For the text-containing cell, return its midpoint in (x, y) coordinate format. 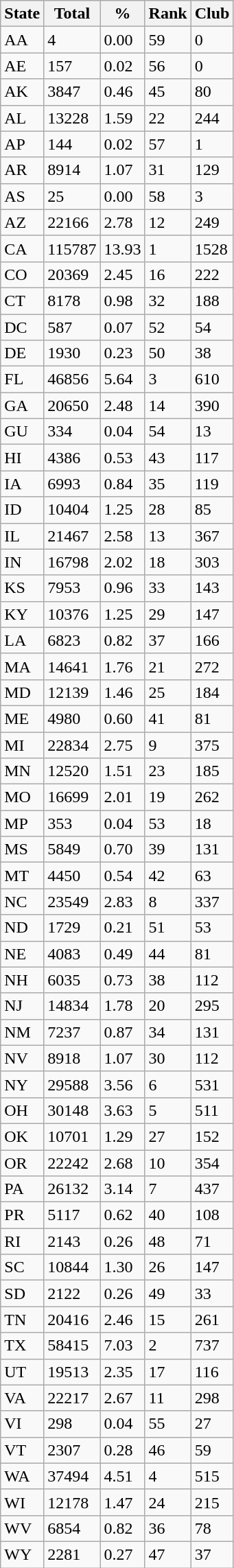
7 (167, 1189)
AZ (22, 222)
36 (167, 1528)
43 (167, 458)
49 (167, 1294)
1.76 (122, 666)
DC (22, 327)
295 (212, 1006)
% (122, 14)
334 (72, 432)
SD (22, 1294)
10376 (72, 614)
TX (22, 1346)
3.63 (122, 1110)
5849 (72, 850)
AR (22, 170)
12178 (72, 1502)
20 (167, 1006)
24 (167, 1502)
Rank (167, 14)
22 (167, 118)
8914 (72, 170)
21467 (72, 536)
15 (167, 1320)
WA (22, 1476)
57 (167, 144)
0.07 (122, 327)
515 (212, 1476)
MD (22, 692)
2.02 (122, 562)
35 (167, 484)
4.51 (122, 1476)
2.83 (122, 902)
2122 (72, 1294)
8178 (72, 301)
29588 (72, 1084)
4450 (72, 876)
30148 (72, 1110)
71 (212, 1241)
50 (167, 353)
117 (212, 458)
3.56 (122, 1084)
14 (167, 406)
20416 (72, 1320)
5.64 (122, 379)
0.98 (122, 301)
26132 (72, 1189)
108 (212, 1215)
354 (212, 1163)
511 (212, 1110)
2 (167, 1346)
8918 (72, 1058)
2.01 (122, 797)
GU (22, 432)
20369 (72, 274)
NV (22, 1058)
MO (22, 797)
85 (212, 510)
31 (167, 170)
14641 (72, 666)
1.46 (122, 692)
48 (167, 1241)
20650 (72, 406)
42 (167, 876)
KY (22, 614)
46 (167, 1450)
State (22, 14)
0.21 (122, 928)
303 (212, 562)
MN (22, 771)
4386 (72, 458)
41 (167, 718)
0.23 (122, 353)
22242 (72, 1163)
CO (22, 274)
244 (212, 118)
262 (212, 797)
WY (22, 1554)
6854 (72, 1528)
272 (212, 666)
7237 (72, 1032)
8 (167, 902)
78 (212, 1528)
1.59 (122, 118)
587 (72, 327)
AS (22, 196)
MS (22, 850)
0.60 (122, 718)
0.62 (122, 1215)
HI (22, 458)
SC (22, 1267)
261 (212, 1320)
VI (22, 1424)
Club (212, 14)
116 (212, 1372)
CT (22, 301)
2.45 (122, 274)
IA (22, 484)
NH (22, 980)
1.47 (122, 1502)
28 (167, 510)
215 (212, 1502)
26 (167, 1267)
58415 (72, 1346)
222 (212, 274)
115787 (72, 248)
185 (212, 771)
737 (212, 1346)
1528 (212, 248)
1.78 (122, 1006)
37494 (72, 1476)
6 (167, 1084)
353 (72, 823)
1.51 (122, 771)
9 (167, 745)
22217 (72, 1398)
55 (167, 1424)
0.96 (122, 588)
19 (167, 797)
WI (22, 1502)
1729 (72, 928)
152 (212, 1136)
0.46 (122, 92)
34 (167, 1032)
14834 (72, 1006)
6035 (72, 980)
375 (212, 745)
16699 (72, 797)
AL (22, 118)
PR (22, 1215)
143 (212, 588)
2.35 (122, 1372)
144 (72, 144)
DE (22, 353)
IN (22, 562)
10701 (72, 1136)
OH (22, 1110)
2.75 (122, 745)
0.87 (122, 1032)
13.93 (122, 248)
249 (212, 222)
0.27 (122, 1554)
2.68 (122, 1163)
531 (212, 1084)
4083 (72, 954)
MI (22, 745)
23549 (72, 902)
10404 (72, 510)
4980 (72, 718)
17 (167, 1372)
44 (167, 954)
58 (167, 196)
ME (22, 718)
52 (167, 327)
RI (22, 1241)
3847 (72, 92)
0.73 (122, 980)
129 (212, 170)
AA (22, 40)
PA (22, 1189)
12139 (72, 692)
19513 (72, 1372)
437 (212, 1189)
VT (22, 1450)
166 (212, 640)
16798 (72, 562)
ND (22, 928)
22166 (72, 222)
TN (22, 1320)
0.84 (122, 484)
ID (22, 510)
MT (22, 876)
45 (167, 92)
12520 (72, 771)
11 (167, 1398)
32 (167, 301)
0.49 (122, 954)
1.29 (122, 1136)
1.30 (122, 1267)
7.03 (122, 1346)
NC (22, 902)
23 (167, 771)
56 (167, 66)
Total (72, 14)
6823 (72, 640)
30 (167, 1058)
39 (167, 850)
FL (22, 379)
184 (212, 692)
OR (22, 1163)
NY (22, 1084)
2307 (72, 1450)
610 (212, 379)
MP (22, 823)
46856 (72, 379)
NJ (22, 1006)
367 (212, 536)
51 (167, 928)
22834 (72, 745)
119 (212, 484)
5117 (72, 1215)
LA (22, 640)
0.53 (122, 458)
29 (167, 614)
1930 (72, 353)
2281 (72, 1554)
GA (22, 406)
80 (212, 92)
0.70 (122, 850)
CA (22, 248)
7953 (72, 588)
NE (22, 954)
157 (72, 66)
2.58 (122, 536)
390 (212, 406)
VA (22, 1398)
AE (22, 66)
5 (167, 1110)
6993 (72, 484)
0.28 (122, 1450)
21 (167, 666)
UT (22, 1372)
63 (212, 876)
KS (22, 588)
2.48 (122, 406)
2.46 (122, 1320)
WV (22, 1528)
IL (22, 536)
10844 (72, 1267)
16 (167, 274)
2.78 (122, 222)
12 (167, 222)
337 (212, 902)
3.14 (122, 1189)
AP (22, 144)
AK (22, 92)
10 (167, 1163)
13228 (72, 118)
2143 (72, 1241)
2.67 (122, 1398)
40 (167, 1215)
47 (167, 1554)
NM (22, 1032)
OK (22, 1136)
188 (212, 301)
0.54 (122, 876)
MA (22, 666)
